From the cell containing the given text, extract its center point as [x, y] coordinate. 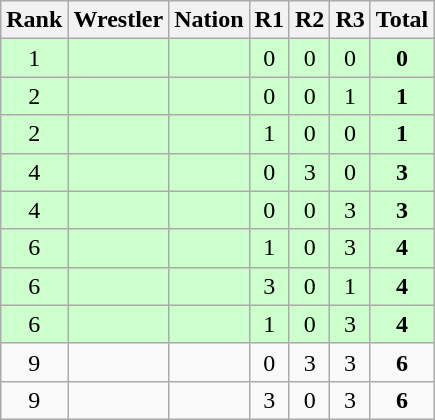
R3 [350, 20]
R2 [309, 20]
Rank [34, 20]
Total [402, 20]
Wrestler [118, 20]
Nation [209, 20]
R1 [269, 20]
